Return the [X, Y] coordinate for the center point of the cell that contains the specified text.  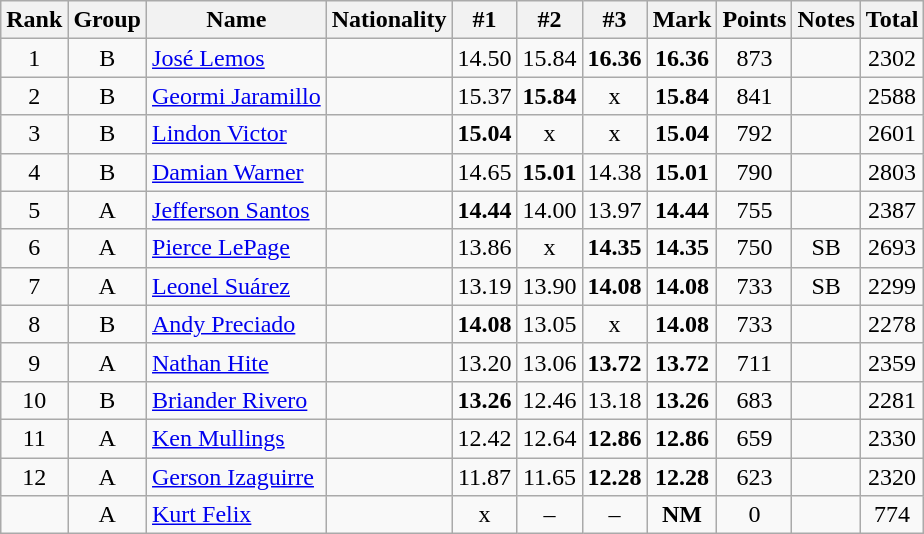
11.65 [550, 477]
2320 [892, 477]
4 [34, 172]
Rank [34, 20]
7 [34, 286]
8 [34, 324]
Ken Mullings [237, 438]
13.18 [614, 400]
Kurt Felix [237, 515]
13.90 [550, 286]
Total [892, 20]
Nathan Hite [237, 362]
Pierce LePage [237, 248]
José Lemos [237, 58]
13.05 [550, 324]
Jefferson Santos [237, 210]
Lindon Victor [237, 134]
Notes [826, 20]
12 [34, 477]
2299 [892, 286]
2281 [892, 400]
#2 [550, 20]
841 [754, 96]
6 [34, 248]
14.38 [614, 172]
2359 [892, 362]
5 [34, 210]
2803 [892, 172]
873 [754, 58]
14.00 [550, 210]
14.65 [484, 172]
#3 [614, 20]
2588 [892, 96]
2693 [892, 248]
Group [108, 20]
Briander Rivero [237, 400]
683 [754, 400]
774 [892, 515]
12.64 [550, 438]
750 [754, 248]
13.20 [484, 362]
2278 [892, 324]
12.42 [484, 438]
NM [682, 515]
3 [34, 134]
13.86 [484, 248]
1 [34, 58]
2 [34, 96]
Points [754, 20]
12.46 [550, 400]
Nationality [389, 20]
Name [237, 20]
Damian Warner [237, 172]
Leonel Suárez [237, 286]
9 [34, 362]
2302 [892, 58]
792 [754, 134]
15.37 [484, 96]
711 [754, 362]
13.19 [484, 286]
#1 [484, 20]
11.87 [484, 477]
Andy Preciado [237, 324]
13.97 [614, 210]
2387 [892, 210]
790 [754, 172]
14.50 [484, 58]
623 [754, 477]
11 [34, 438]
2330 [892, 438]
13.06 [550, 362]
2601 [892, 134]
659 [754, 438]
0 [754, 515]
Geormi Jaramillo [237, 96]
Gerson Izaguirre [237, 477]
10 [34, 400]
Mark [682, 20]
755 [754, 210]
